Return the [x, y] coordinate for the center point of the cell that contains the specified text.  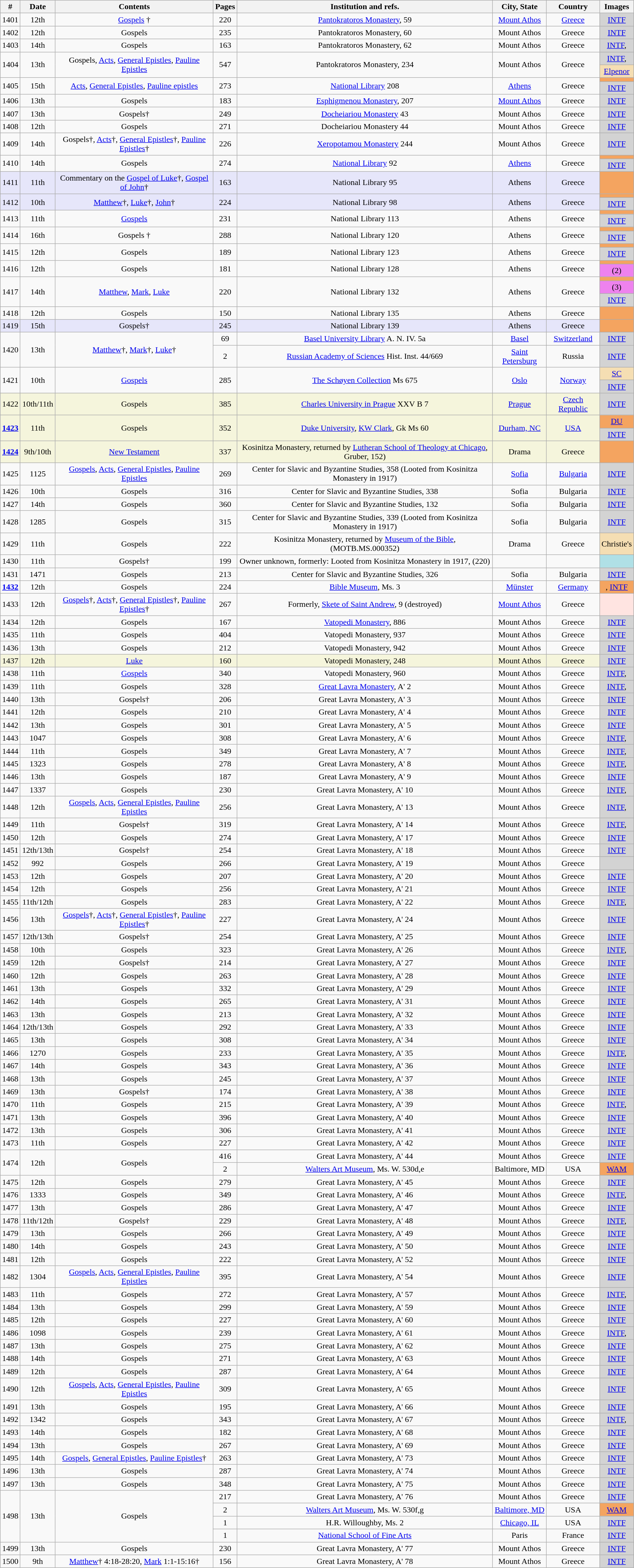
Norway [573, 380]
396 [225, 1117]
Great Lavra Monastery, A' 49 [365, 1234]
1405 [10, 86]
395 [225, 1277]
992 [38, 863]
Great Lavra Monastery, A' 74 [365, 1471]
Great Lavra Monastery, A' 75 [365, 1484]
1484 [10, 1307]
1406 [10, 101]
1415 [10, 252]
1426 [10, 491]
1466 [10, 1053]
Vatopedi Monastery, 960 [365, 674]
273 [225, 86]
Vatopedi Monastery, 886 [365, 622]
Paris [520, 1535]
Great Lavra Monastery, A' 39 [365, 1105]
Great Lavra Monastery, A' 54 [365, 1277]
Images [616, 7]
Basel [520, 339]
1454 [10, 889]
Pantokratoros Monastery, 59 [365, 20]
1458 [10, 950]
189 [225, 252]
Bible Museum, Ms. 3 [365, 587]
Great Lavra Monastery, A' 21 [365, 889]
Great Lavra Monastery, A' 22 [365, 902]
1497 [10, 1484]
1452 [10, 863]
Great Lavra Monastery, A' 3 [365, 699]
Center for Slavic and Byzantine Studies, 358 (Looted from Kosinitza Monastery in 1917) [365, 474]
1451 [10, 850]
416 [225, 1156]
1403 [10, 45]
1411 [10, 183]
Kosinitza Monastery, returned by Lutheran School of Theology at Chicago, Gruber, 152) [365, 452]
Duke University, KW Clark, Gk Ms 60 [365, 428]
Luke [134, 661]
Kosinitza Monastery, returned by Museum of the Bible, (MOTB.MS.000352) [365, 543]
Great Lavra Monastery, A' 37 [365, 1079]
233 [225, 1053]
1493 [10, 1432]
1482 [10, 1277]
Formerly, Skete of Saint Andrew, 9 (destroyed) [365, 604]
Owner unknown, formerly: Looted from Kosinitza Monastery in 1917, (220) [365, 561]
Institution and refs. [365, 7]
1491 [10, 1406]
1414 [10, 235]
Great Lavra Monastery, A' 77 [365, 1548]
Great Lavra Monastery, A' 73 [365, 1458]
1463 [10, 1014]
Country [573, 7]
Great Lavra Monastery, A' 68 [365, 1432]
292 [225, 1027]
1432 [10, 587]
National Library 113 [365, 219]
Contents [134, 7]
Great Lavra Monastery, A' 27 [365, 963]
Pantokratoros Monastery, 234 [365, 65]
Great Lavra Monastery, A' 33 [365, 1027]
1449 [10, 825]
1481 [10, 1259]
Acts, General Epistles, Pauline epistles [134, 86]
1098 [38, 1333]
215 [225, 1105]
Great Lavra Monastery, A' 46 [365, 1195]
Great Lavra Monastery, A' 61 [365, 1333]
1270 [38, 1053]
231 [225, 219]
Great Lavra Monastery, A' 20 [365, 876]
1487 [10, 1346]
1437 [10, 661]
1440 [10, 699]
1465 [10, 1040]
272 [225, 1294]
Great Lavra Monastery, A' 65 [365, 1389]
328 [225, 686]
404 [225, 635]
Great Lavra Monastery, A' 7 [365, 751]
Matthew† 4:18-28:20, Mark 1:1-15:16† [134, 1561]
1323 [38, 764]
1439 [10, 686]
Matthew†, Luke†, John† [134, 202]
286 [225, 1208]
315 [225, 522]
Great Lavra Monastery, A' 31 [365, 1001]
Great Lavra Monastery, A' 67 [365, 1419]
Great Lavra Monastery, A' 66 [365, 1406]
1462 [10, 1001]
Matthew†, Mark†, Luke† [134, 350]
288 [225, 235]
182 [225, 1432]
1500 [10, 1561]
Great Lavra Monastery, A' 32 [365, 1014]
275 [225, 1346]
Esphigmenou Monastery, 207 [365, 101]
1457 [10, 937]
16th [38, 235]
1499 [10, 1548]
1474 [10, 1162]
Russian Academy of Sciences Hist. Inst. 44/669 [365, 356]
167 [225, 622]
212 [225, 648]
352 [225, 428]
Great Lavra Monastery, A' 8 [365, 764]
1442 [10, 725]
(3) [616, 287]
Great Lavra Monastery, A' 19 [365, 863]
1488 [10, 1359]
187 [225, 777]
283 [225, 902]
Pages [225, 7]
299 [225, 1307]
1473 [10, 1143]
Great Lavra Monastery, A' 38 [365, 1092]
1477 [10, 1208]
1342 [38, 1419]
National Library 128 [365, 268]
Great Lavra Monastery, A' 47 [365, 1208]
SC [616, 374]
Great Lavra Monastery, A' 35 [365, 1053]
1429 [10, 543]
Basel University Library A. N. IV. 5a [365, 339]
1489 [10, 1371]
1420 [10, 350]
214 [225, 963]
1468 [10, 1079]
249 [225, 114]
1483 [10, 1294]
1443 [10, 738]
1409 [10, 144]
337 [225, 452]
Great Lavra Monastery, A' 36 [365, 1066]
Germany [573, 587]
Great Lavra Monastery, A' 14 [365, 825]
Chicago, IL [520, 1523]
1498 [10, 1516]
1467 [10, 1066]
183 [225, 101]
316 [225, 491]
1407 [10, 114]
Russia [573, 356]
278 [225, 764]
Pantokratoros Monastery, 62 [365, 45]
National Library 139 [365, 326]
Great Lavra Monastery, A' 9 [365, 777]
Matthew, Mark, Luke [134, 291]
1424 [10, 452]
Münster [520, 587]
1448 [10, 807]
1401 [10, 20]
Great Lavra Monastery, A' 25 [365, 937]
Great Lavra Monastery, A' 29 [365, 988]
Great Lavra Monastery, A' 10 [365, 790]
229 [225, 1221]
1285 [38, 522]
National Library 132 [365, 291]
Xeropotamou Monastery 244 [365, 144]
Great Lavra Monastery, A' 4 [365, 712]
Great Lavra Monastery, A' 69 [365, 1445]
301 [225, 725]
Great Lavra Monastery, A' 26 [365, 950]
319 [225, 825]
1421 [10, 380]
9th [38, 1561]
# [10, 7]
160 [225, 661]
Great Lavra Monastery, A' 60 [365, 1320]
150 [225, 313]
Great Lavra Monastery, A' 78 [365, 1561]
239 [225, 1333]
1455 [10, 902]
The Schøyen Collection Ms 675 [365, 380]
1494 [10, 1445]
1404 [10, 65]
1423 [10, 428]
1495 [10, 1458]
1469 [10, 1092]
National Library 120 [365, 235]
306 [225, 1130]
1422 [10, 404]
Vatopedi Monastery, 248 [365, 661]
332 [225, 988]
1434 [10, 622]
279 [225, 1182]
1428 [10, 522]
1490 [10, 1389]
69 [225, 339]
Great Lavra Monastery, A' 6 [365, 738]
1485 [10, 1320]
1444 [10, 751]
1453 [10, 876]
1333 [38, 1195]
1472 [10, 1130]
Great Lavra Monastery, A' 76 [365, 1497]
174 [225, 1092]
Great Lavra Monastery, A' 18 [365, 850]
1436 [10, 648]
Great Lavra Monastery, A' 28 [365, 975]
1435 [10, 635]
Great Lavra Monastery, A' 64 [365, 1371]
1408 [10, 126]
1438 [10, 674]
348 [225, 1484]
1419 [10, 326]
1413 [10, 219]
Center for Slavic and Byzantine Studies, 339 (Looted from Kosinitza Monastery in 1917) [365, 522]
Great Lavra Monastery, A' 44 [365, 1156]
1480 [10, 1246]
323 [225, 950]
1447 [10, 790]
Vatopedi Monastery, 942 [365, 648]
9th/10th [38, 452]
Great Lavra Monastery, A' 41 [365, 1130]
Great Lavra Monastery, A' 24 [365, 920]
Date [38, 7]
181 [225, 268]
Oslo [520, 380]
, INTF [616, 587]
1475 [10, 1182]
1337 [38, 790]
Walters Art Museum, Ms. W. 530f,g [365, 1510]
Great Lavra Monastery, A' 52 [365, 1259]
1460 [10, 975]
Great Lavra Monastery, A' 40 [365, 1117]
1427 [10, 504]
France [573, 1535]
National Library 95 [365, 183]
Great Lavra Monastery, A' 45 [365, 1182]
Commentary on the Gospel of Luke†, Gospel of John† [134, 183]
Switzerland [573, 339]
Great Lavra Monastery, A' 13 [365, 807]
Great Lavra Monastery, A' 62 [365, 1346]
1430 [10, 561]
1047 [38, 738]
City, State [520, 7]
New Testament [134, 452]
1416 [10, 268]
1417 [10, 291]
National Library 123 [365, 252]
269 [225, 474]
Great Lavra Monastery, A' 50 [365, 1246]
309 [225, 1389]
1486 [10, 1333]
Prague [520, 404]
1433 [10, 604]
1461 [10, 988]
Durham, NC [520, 428]
Great Lavra Monastery, A' 57 [365, 1294]
1418 [10, 313]
1402 [10, 33]
217 [225, 1497]
1459 [10, 963]
Elpenor [616, 71]
206 [225, 699]
547 [225, 65]
Walters Art Museum, Ms. W. 530d,e [365, 1169]
Great Lavra Monastery, A' 34 [365, 1040]
1410 [10, 163]
H.R. Willoughby, Ms. 2 [365, 1523]
National Library 98 [365, 202]
Great Lavra Monastery, A' 48 [365, 1221]
Center for Slavic and Byzantine Studies, 326 [365, 574]
National Library 135 [365, 313]
Docheiariou Monastery 43 [365, 114]
360 [225, 504]
1441 [10, 712]
Great Lavra Monastery, A' 5 [365, 725]
210 [225, 712]
Center for Slavic and Byzantine Studies, 338 [365, 491]
National Library 92 [365, 163]
Docheiariou Monastery 44 [365, 126]
Gospels, General Epistles, Pauline Epistles† [134, 1458]
Great Lavra Monastery, A' 2 [365, 686]
Great Lavra Monastery, A' 59 [365, 1307]
Center for Slavic and Byzantine Studies, 132 [365, 504]
Saint Petersburg [520, 356]
156 [225, 1561]
1450 [10, 838]
385 [225, 404]
1425 [10, 474]
National Library 208 [365, 86]
243 [225, 1246]
265 [225, 1001]
Great Lavra Monastery, A' 17 [365, 838]
1478 [10, 1221]
199 [225, 561]
National School of Fine Arts [365, 1535]
(2) [616, 270]
Great Lavra Monastery, A' 42 [365, 1143]
285 [225, 380]
1479 [10, 1234]
195 [225, 1406]
1446 [10, 777]
Charles University in Prague XXV B 7 [365, 404]
207 [225, 876]
1464 [10, 1027]
Vatopedi Monastery, 937 [365, 635]
340 [225, 674]
1412 [10, 202]
Pantokratoros Monastery, 60 [365, 33]
235 [225, 33]
10th/11th [38, 404]
1470 [10, 1105]
1445 [10, 764]
1492 [10, 1419]
1304 [38, 1277]
1456 [10, 920]
1476 [10, 1195]
1496 [10, 1471]
DU [616, 421]
Czech Republic [573, 404]
1125 [38, 474]
1431 [10, 574]
Great Lavra Monastery, A' 63 [365, 1359]
Christie's [616, 543]
226 [225, 144]
